Locate the cell with the specified text and output its [x, y] center coordinate. 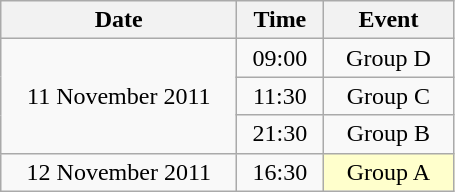
11 November 2011 [119, 96]
16:30 [280, 172]
Date [119, 20]
Group A [388, 172]
12 November 2011 [119, 172]
Group D [388, 58]
Group C [388, 96]
Time [280, 20]
09:00 [280, 58]
11:30 [280, 96]
Event [388, 20]
Group B [388, 134]
21:30 [280, 134]
